Return the [x, y] coordinate for the center point of the cell that contains the specified text.  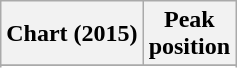
Chart (2015) [72, 34]
Peakposition [189, 34]
